Provide the [X, Y] coordinate of the cell's center where the given text is located.  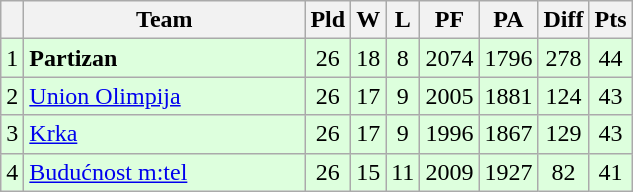
Diff [564, 20]
4 [12, 172]
1927 [508, 172]
3 [12, 134]
PA [508, 20]
2009 [450, 172]
1881 [508, 96]
Pts [610, 20]
15 [368, 172]
11 [403, 172]
2 [12, 96]
44 [610, 58]
1 [12, 58]
Team [164, 20]
82 [564, 172]
L [403, 20]
278 [564, 58]
Krka [164, 134]
Partizan [164, 58]
41 [610, 172]
124 [564, 96]
PF [450, 20]
1996 [450, 134]
W [368, 20]
Budućnost m:tel [164, 172]
Pld [328, 20]
1796 [508, 58]
2074 [450, 58]
2005 [450, 96]
Union Olimpija [164, 96]
8 [403, 58]
18 [368, 58]
129 [564, 134]
1867 [508, 134]
